Provide the (x, y) coordinate of the cell's center where the given text is located.  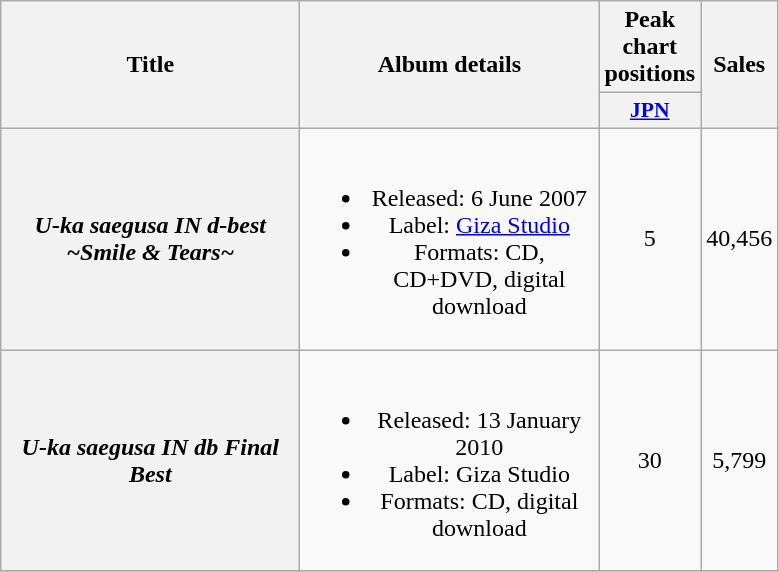
5,799 (740, 460)
U-ka saegusa IN db Final Best (150, 460)
5 (650, 238)
Peak chart positions (650, 47)
Sales (740, 65)
30 (650, 460)
Album details (450, 65)
40,456 (740, 238)
Released: 6 June 2007Label: Giza StudioFormats: CD, CD+DVD, digital download (450, 238)
Released: 13 January 2010Label: Giza StudioFormats: CD, digital download (450, 460)
Title (150, 65)
JPN (650, 111)
U-ka saegusa IN d-best ~Smile & Tears~ (150, 238)
